Scan for the cell matching the given text and deliver its (X, Y) coordinate at center. 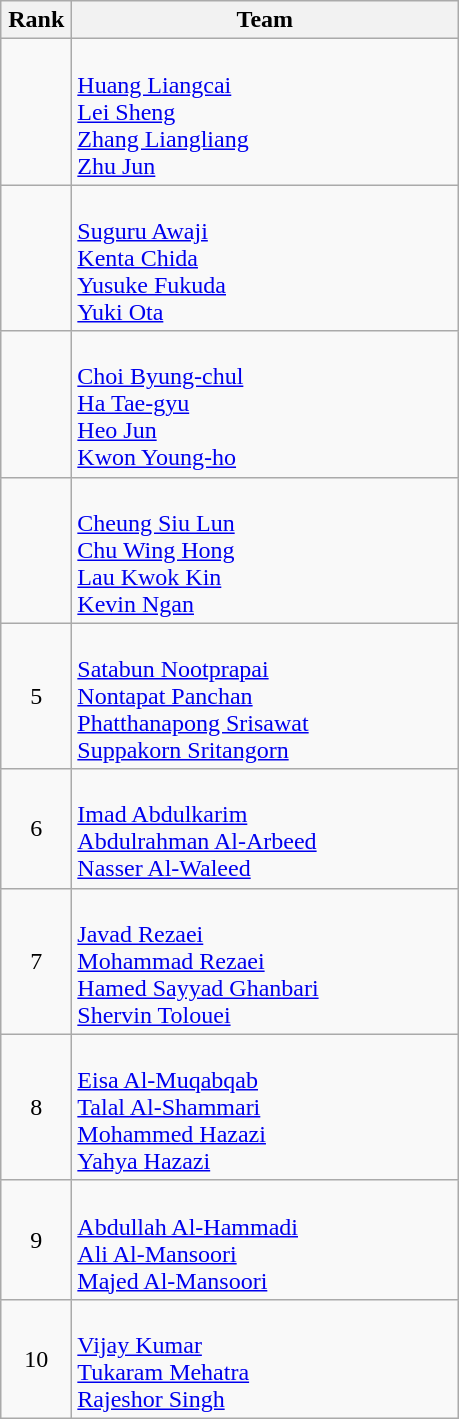
9 (36, 1240)
5 (36, 696)
Huang LiangcaiLei ShengZhang LiangliangZhu Jun (265, 112)
Imad AbdulkarimAbdulrahman Al-ArbeedNasser Al-Waleed (265, 828)
Team (265, 20)
Satabun NootprapaiNontapat PanchanPhatthanapong SrisawatSuppakorn Sritangorn (265, 696)
Choi Byung-chulHa Tae-gyuHeo JunKwon Young-ho (265, 404)
8 (36, 1107)
Abdullah Al-HammadiAli Al-MansooriMajed Al-Mansoori (265, 1240)
Rank (36, 20)
6 (36, 828)
Eisa Al-MuqabqabTalal Al-ShammariMohammed HazaziYahya Hazazi (265, 1107)
Vijay KumarTukaram MehatraRajeshor Singh (265, 1358)
Cheung Siu LunChu Wing HongLau Kwok KinKevin Ngan (265, 550)
Javad RezaeiMohammad RezaeiHamed Sayyad GhanbariShervin Tolouei (265, 961)
7 (36, 961)
Suguru AwajiKenta ChidaYusuke FukudaYuki Ota (265, 258)
10 (36, 1358)
